Detect which cell encompasses the target text, then output its [x, y] center coordinate. 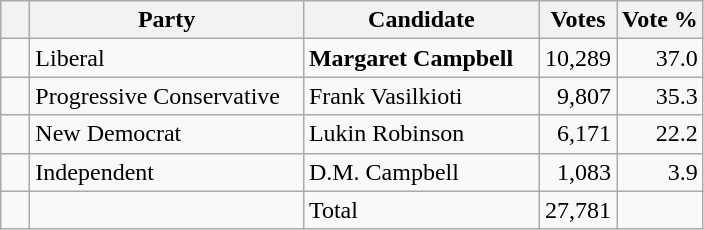
Liberal [167, 58]
10,289 [578, 58]
3.9 [660, 172]
New Democrat [167, 134]
Margaret Campbell [421, 58]
Frank Vasilkioti [421, 96]
37.0 [660, 58]
6,171 [578, 134]
D.M. Campbell [421, 172]
Candidate [421, 20]
1,083 [578, 172]
35.3 [660, 96]
9,807 [578, 96]
Votes [578, 20]
Progressive Conservative [167, 96]
Vote % [660, 20]
22.2 [660, 134]
Total [421, 210]
Party [167, 20]
Lukin Robinson [421, 134]
27,781 [578, 210]
Independent [167, 172]
